Extract the (x, y) coordinate from the center of the cell holding the provided text.  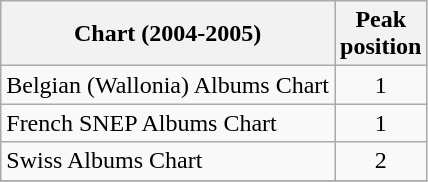
Chart (2004-2005) (168, 34)
Belgian (Wallonia) Albums Chart (168, 85)
Peakposition (380, 34)
2 (380, 161)
French SNEP Albums Chart (168, 123)
Swiss Albums Chart (168, 161)
